Scan for the cell matching the given text and deliver its (X, Y) coordinate at center. 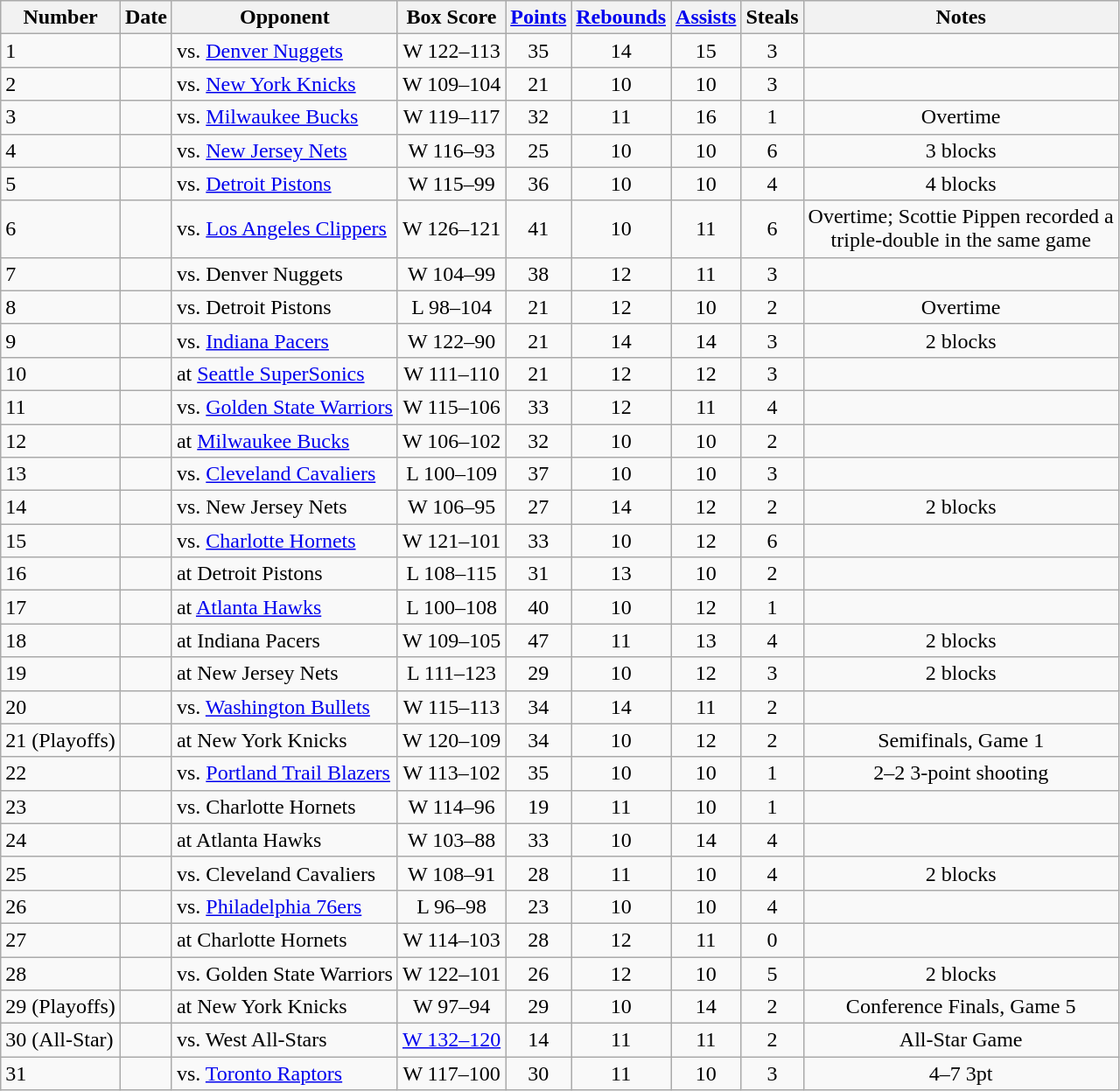
at Seattle SuperSonics (284, 374)
at Charlotte Hornets (284, 940)
W 126–121 (451, 229)
vs. Indiana Pacers (284, 340)
Overtime; Scottie Pippen recorded a triple-double in the same game (961, 229)
W 116–93 (451, 150)
W 97–94 (451, 1007)
30 (All-Star) (61, 1040)
3 blocks (961, 150)
vs. Los Angeles Clippers (284, 229)
L 96–98 (451, 906)
W 104–99 (451, 274)
vs. Toronto Raptors (284, 1074)
W 106–102 (451, 440)
4–7 3pt (961, 1074)
vs. Philadelphia 76ers (284, 906)
36 (539, 184)
40 (539, 607)
Steals (772, 17)
W 115–106 (451, 407)
at Indiana Pacers (284, 640)
0 (772, 940)
L 100–108 (451, 607)
17 (61, 607)
8 (61, 307)
29 (Playoffs) (61, 1007)
W 122–113 (451, 51)
24 (61, 840)
W 115–99 (451, 184)
Date (145, 17)
L 108–115 (451, 574)
W 119–117 (451, 117)
W 122–90 (451, 340)
W 121–101 (451, 541)
W 109–105 (451, 640)
W 109–104 (451, 84)
Box Score (451, 17)
Assists (706, 17)
Rebounds (621, 17)
vs. Portland Trail Blazers (284, 773)
All-Star Game (961, 1040)
4 blocks (961, 184)
W 108–91 (451, 873)
at New Jersey Nets (284, 674)
7 (61, 274)
20 (61, 707)
L 111–123 (451, 674)
W 115–113 (451, 707)
47 (539, 640)
Notes (961, 17)
21 (Playoffs) (61, 740)
Opponent (284, 17)
W 114–96 (451, 807)
W 122–101 (451, 974)
at Milwaukee Bucks (284, 440)
Conference Finals, Game 5 (961, 1007)
38 (539, 274)
2–2 3-point shooting (961, 773)
vs. New York Knicks (284, 84)
W 132–120 (451, 1040)
Points (539, 17)
41 (539, 229)
L 98–104 (451, 307)
vs. Milwaukee Bucks (284, 117)
W 114–103 (451, 940)
22 (61, 773)
9 (61, 340)
at Detroit Pistons (284, 574)
W 113–102 (451, 773)
vs. West All-Stars (284, 1040)
W 117–100 (451, 1074)
Semifinals, Game 1 (961, 740)
18 (61, 640)
30 (539, 1074)
W 106–95 (451, 507)
W 111–110 (451, 374)
vs. Washington Bullets (284, 707)
W 120–109 (451, 740)
37 (539, 474)
L 100–109 (451, 474)
Number (61, 17)
W 103–88 (451, 840)
